From the cell containing the given text, extract its center point as (x, y) coordinate. 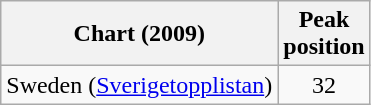
Peakposition (324, 34)
32 (324, 85)
Chart (2009) (140, 34)
Sweden (Sverigetopplistan) (140, 85)
